Identify which cell holds the provided text, then report its [x, y] central coordinate. 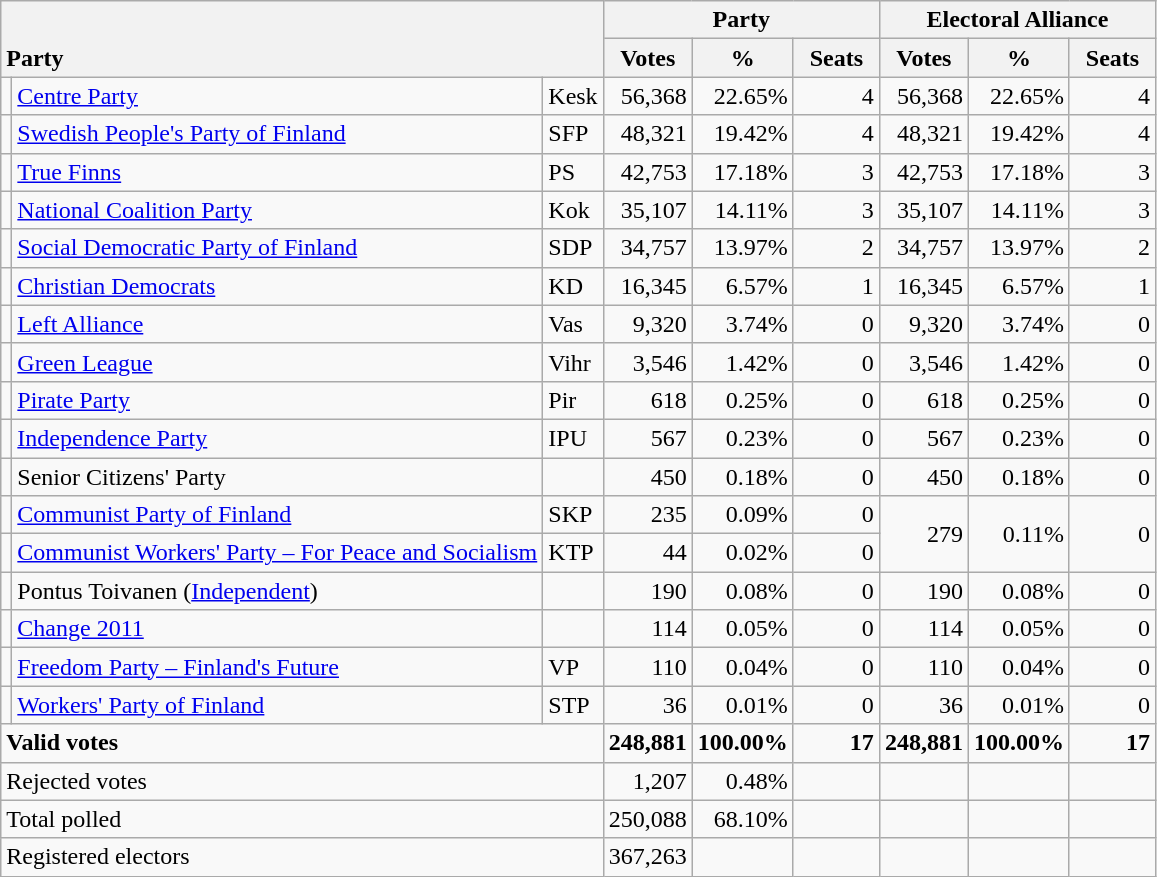
Valid votes [302, 743]
Communist Workers' Party – For Peace and Socialism [278, 553]
KD [573, 286]
Swedish People's Party of Finland [278, 134]
0.11% [1018, 534]
Pir [573, 400]
SDP [573, 248]
279 [924, 534]
Social Democratic Party of Finland [278, 248]
235 [648, 515]
National Coalition Party [278, 210]
VP [573, 667]
Registered electors [302, 857]
Christian Democrats [278, 286]
Pirate Party [278, 400]
Rejected votes [302, 781]
Electoral Alliance [1017, 20]
Freedom Party – Finland's Future [278, 667]
Communist Party of Finland [278, 515]
Independence Party [278, 438]
250,088 [648, 819]
Left Alliance [278, 324]
STP [573, 705]
SKP [573, 515]
0.09% [742, 515]
Vihr [573, 362]
Total polled [302, 819]
Green League [278, 362]
Kok [573, 210]
0.48% [742, 781]
Senior Citizens' Party [278, 477]
1,207 [648, 781]
Kesk [573, 96]
Vas [573, 324]
SFP [573, 134]
0.02% [742, 553]
Centre Party [278, 96]
IPU [573, 438]
68.10% [742, 819]
PS [573, 172]
367,263 [648, 857]
Workers' Party of Finland [278, 705]
44 [648, 553]
Change 2011 [278, 629]
KTP [573, 553]
Pontus Toivanen (Independent) [278, 591]
True Finns [278, 172]
